Pinpoint the cell where the given text exists, returning its [x, y] midpoint coordinate. 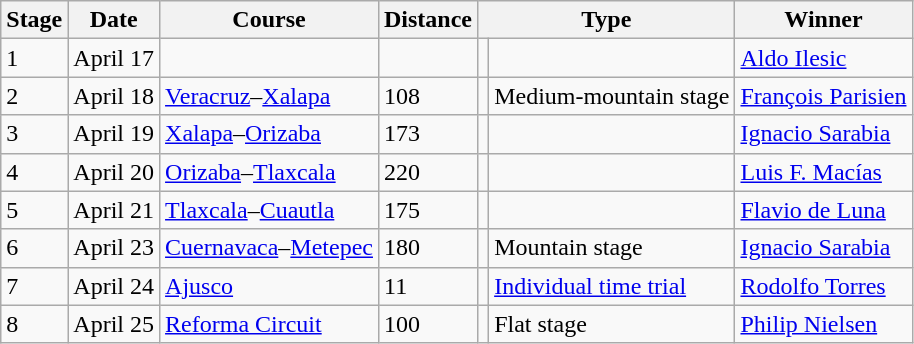
8 [34, 324]
Aldo Ilesic [824, 58]
173 [428, 134]
7 [34, 286]
April 24 [114, 286]
Philip Nielsen [824, 324]
Flat stage [612, 324]
Course [270, 20]
Date [114, 20]
108 [428, 96]
April 23 [114, 248]
5 [34, 210]
Veracruz–Xalapa [270, 96]
100 [428, 324]
Stage [34, 20]
Type [606, 20]
4 [34, 172]
2 [34, 96]
220 [428, 172]
April 21 [114, 210]
Rodolfo Torres [824, 286]
Cuernavaca–Metepec [270, 248]
1 [34, 58]
April 19 [114, 134]
April 18 [114, 96]
François Parisien [824, 96]
3 [34, 134]
April 20 [114, 172]
Ajusco [270, 286]
Mountain stage [612, 248]
175 [428, 210]
Flavio de Luna [824, 210]
Distance [428, 20]
Winner [824, 20]
180 [428, 248]
6 [34, 248]
Tlaxcala–Cuautla [270, 210]
Medium-mountain stage [612, 96]
April 17 [114, 58]
Individual time trial [612, 286]
Luis F. Macías [824, 172]
Orizaba–Tlaxcala [270, 172]
11 [428, 286]
Xalapa–Orizaba [270, 134]
April 25 [114, 324]
Reforma Circuit [270, 324]
